Search for the cell housing the specified text and yield its [x, y] center coordinate. 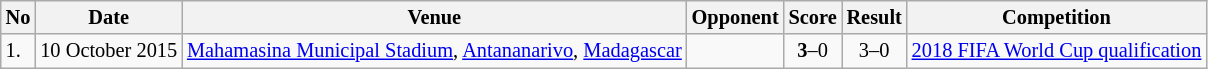
10 October 2015 [108, 51]
No [18, 17]
2018 FIFA World Cup qualification [1057, 51]
Score [813, 17]
Result [874, 17]
Date [108, 17]
Venue [434, 17]
1. [18, 51]
Competition [1057, 17]
Mahamasina Municipal Stadium, Antananarivo, Madagascar [434, 51]
Opponent [736, 17]
